Pinpoint the cell where the given text exists, returning its (X, Y) midpoint coordinate. 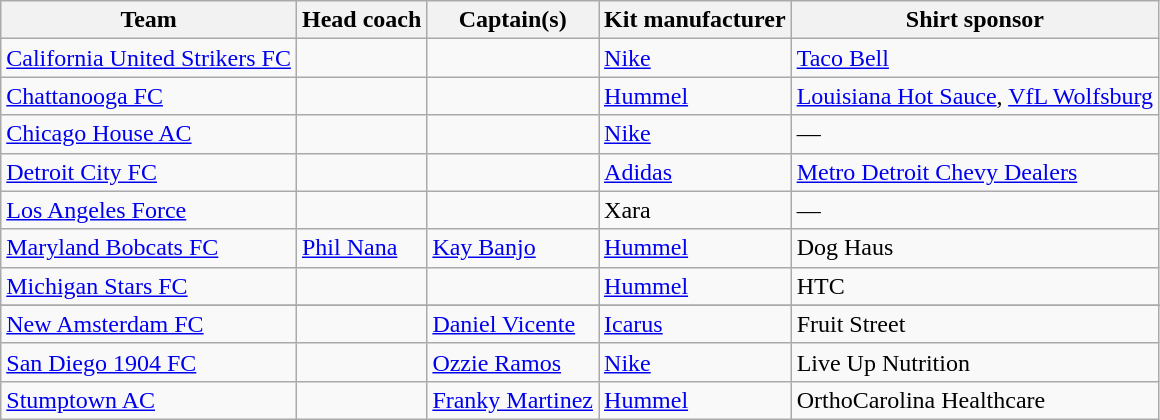
Chattanooga FC (149, 96)
California United Strikers FC (149, 58)
Taco Bell (975, 58)
Louisiana Hot Sauce, VfL Wolfsburg (975, 96)
Metro Detroit Chevy Dealers (975, 172)
Head coach (361, 20)
Xara (696, 210)
Team (149, 20)
Adidas (696, 172)
Los Angeles Force (149, 210)
Ozzie Ramos (513, 362)
Franky Martinez (513, 400)
San Diego 1904 FC (149, 362)
Detroit City FC (149, 172)
Kay Banjo (513, 248)
Live Up Nutrition (975, 362)
Phil Nana (361, 248)
Shirt sponsor (975, 20)
Captain(s) (513, 20)
Chicago House AC (149, 134)
Stumptown AC (149, 400)
OrthoCarolina Healthcare (975, 400)
Daniel Vicente (513, 324)
HTC (975, 286)
Dog Haus (975, 248)
Fruit Street (975, 324)
Icarus (696, 324)
Michigan Stars FC (149, 286)
New Amsterdam FC (149, 324)
Kit manufacturer (696, 20)
Maryland Bobcats FC (149, 248)
